Detect which cell encompasses the target text, then output its [x, y] center coordinate. 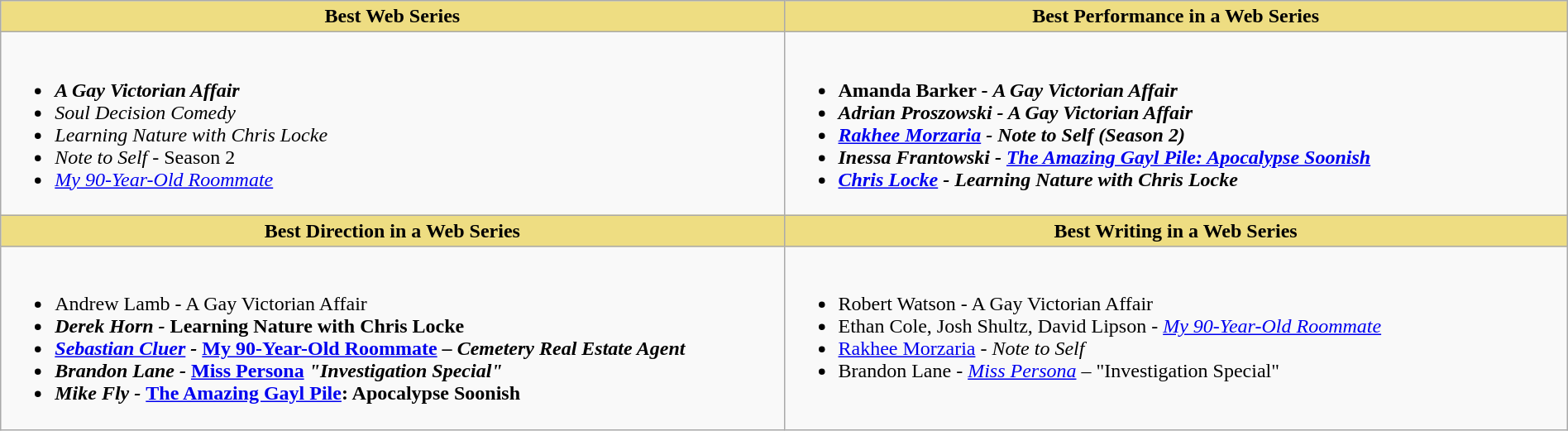
A Gay Victorian AffairSoul Decision ComedyLearning Nature with Chris LockeNote to Self - Season 2My 90-Year-Old Roommate [392, 124]
Best Performance in a Web Series [1176, 17]
Best Writing in a Web Series [1176, 231]
Best Direction in a Web Series [392, 231]
Best Web Series [392, 17]
